For the text-containing cell, return its midpoint in (X, Y) coordinate format. 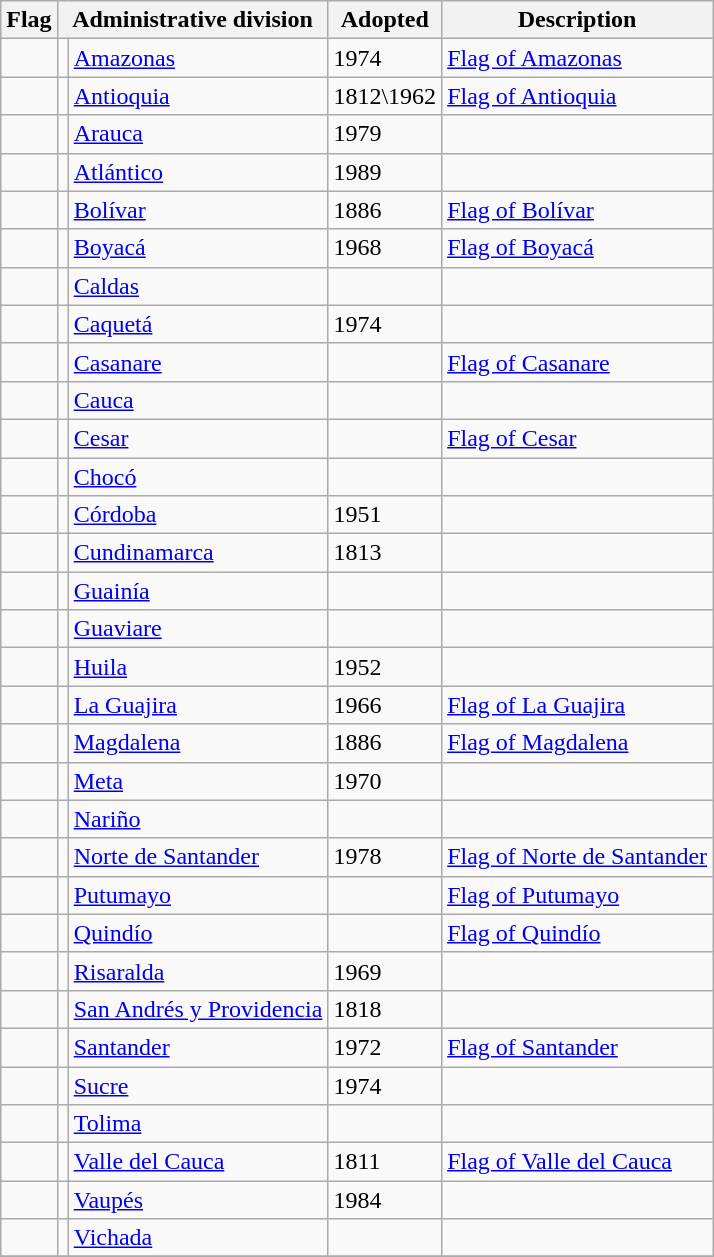
Adopted (385, 20)
1984 (385, 1200)
Flag of Quindío (578, 933)
Bolívar (198, 210)
Nariño (198, 819)
Flag of Valle del Cauca (578, 1162)
Vichada (198, 1238)
Flag of Antioquia (578, 96)
1966 (385, 705)
Description (578, 20)
Atlántico (198, 172)
Putumayo (198, 895)
Antioquia (198, 96)
Cauca (198, 400)
Flag of Bolívar (578, 210)
Santander (198, 1047)
Flag of Putumayo (578, 895)
1989 (385, 172)
1968 (385, 248)
Guainía (198, 591)
Flag of Norte de Santander (578, 857)
Caldas (198, 286)
Cesar (198, 438)
Chocó (198, 477)
Flag of Magdalena (578, 743)
Arauca (198, 134)
Flag of Cesar (578, 438)
Guaviare (198, 629)
Risaralda (198, 971)
Cundinamarca (198, 553)
Flag of La Guajira (578, 705)
Flag of Amazonas (578, 58)
1972 (385, 1047)
Flag of Santander (578, 1047)
Amazonas (198, 58)
Córdoba (198, 515)
Magdalena (198, 743)
1813 (385, 553)
Caquetá (198, 324)
1979 (385, 134)
Boyacá (198, 248)
Meta (198, 781)
Tolima (198, 1124)
Administrative division (192, 20)
La Guajira (198, 705)
Quindío (198, 933)
Norte de Santander (198, 857)
1811 (385, 1162)
1951 (385, 515)
Flag (29, 20)
1970 (385, 781)
Casanare (198, 362)
Valle del Cauca (198, 1162)
1978 (385, 857)
1818 (385, 1009)
Sucre (198, 1085)
1952 (385, 667)
1969 (385, 971)
1812\1962 (385, 96)
Flag of Casanare (578, 362)
San Andrés y Providencia (198, 1009)
Vaupés (198, 1200)
Huila (198, 667)
Flag of Boyacá (578, 248)
